Locate the cell with the specified text and output its (x, y) center coordinate. 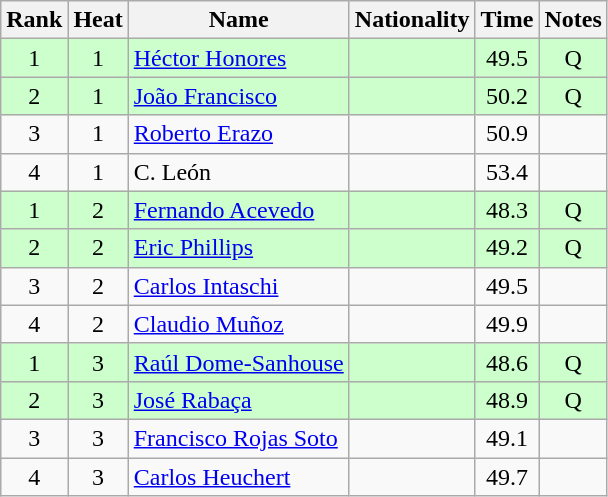
José Rabaça (238, 400)
48.6 (507, 362)
48.9 (507, 400)
50.2 (507, 96)
Heat (98, 20)
Rank (34, 20)
Fernando Acevedo (238, 210)
Nationality (412, 20)
João Francisco (238, 96)
Carlos Heuchert (238, 477)
Héctor Honores (238, 58)
Roberto Erazo (238, 134)
Eric Phillips (238, 248)
49.7 (507, 477)
Claudio Muñoz (238, 324)
Francisco Rojas Soto (238, 438)
48.3 (507, 210)
Carlos Intaschi (238, 286)
Raúl Dome-Sanhouse (238, 362)
49.1 (507, 438)
Notes (573, 20)
53.4 (507, 172)
50.9 (507, 134)
49.9 (507, 324)
49.2 (507, 248)
Time (507, 20)
Name (238, 20)
C. León (238, 172)
